From the cell containing the given text, extract its center point as [x, y] coordinate. 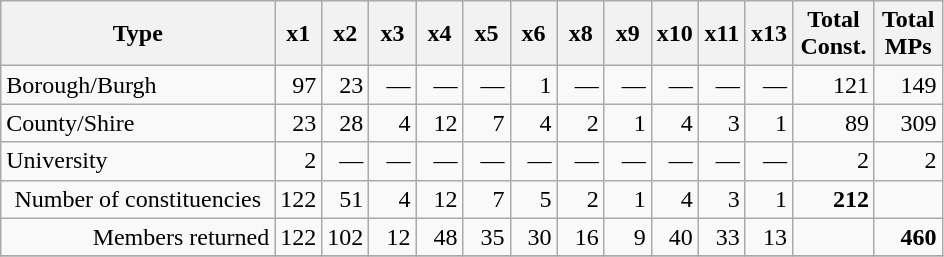
x10 [674, 34]
97 [298, 85]
35 [486, 237]
121 [833, 85]
149 [908, 85]
Type [138, 34]
309 [908, 123]
x1 [298, 34]
16 [580, 237]
Total Const. [833, 34]
51 [346, 199]
89 [833, 123]
13 [768, 237]
Members returned [138, 237]
212 [833, 199]
x6 [534, 34]
x13 [768, 34]
460 [908, 237]
x9 [628, 34]
x5 [486, 34]
Borough/Burgh [138, 85]
9 [628, 237]
48 [440, 237]
County/Shire [138, 123]
5 [534, 199]
Number of constituencies [138, 199]
30 [534, 237]
40 [674, 237]
x3 [392, 34]
x11 [722, 34]
28 [346, 123]
x4 [440, 34]
x2 [346, 34]
102 [346, 237]
University [138, 161]
Total MPs [908, 34]
33 [722, 237]
x8 [580, 34]
